For the text-containing cell, return its midpoint in [x, y] coordinate format. 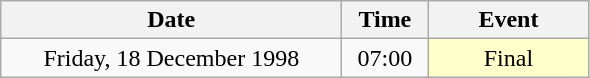
Time [385, 20]
Event [508, 20]
Date [172, 20]
07:00 [385, 58]
Final [508, 58]
Friday, 18 December 1998 [172, 58]
